Return the [x, y] coordinate for the center point of the cell that contains the specified text.  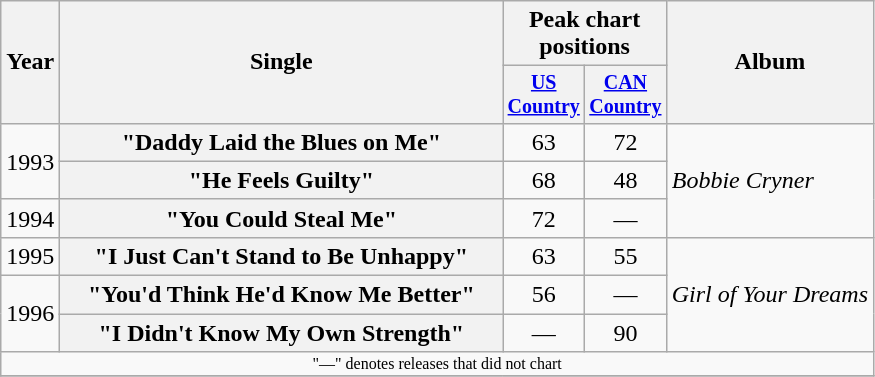
90 [626, 333]
Year [30, 62]
68 [544, 180]
55 [626, 256]
CAN Country [626, 94]
"I Just Can't Stand to Be Unhappy" [282, 256]
48 [626, 180]
"You'd Think He'd Know Me Better" [282, 295]
1996 [30, 314]
"—" denotes releases that did not chart [438, 364]
"You Could Steal Me" [282, 218]
Girl of Your Dreams [770, 294]
US Country [544, 94]
"I Didn't Know My Own Strength" [282, 333]
"He Feels Guilty" [282, 180]
Peak chartpositions [584, 34]
Bobbie Cryner [770, 180]
1994 [30, 218]
Album [770, 62]
1995 [30, 256]
56 [544, 295]
1993 [30, 161]
Single [282, 62]
"Daddy Laid the Blues on Me" [282, 142]
